Provide the (x, y) coordinate of the cell's center where the given text is located.  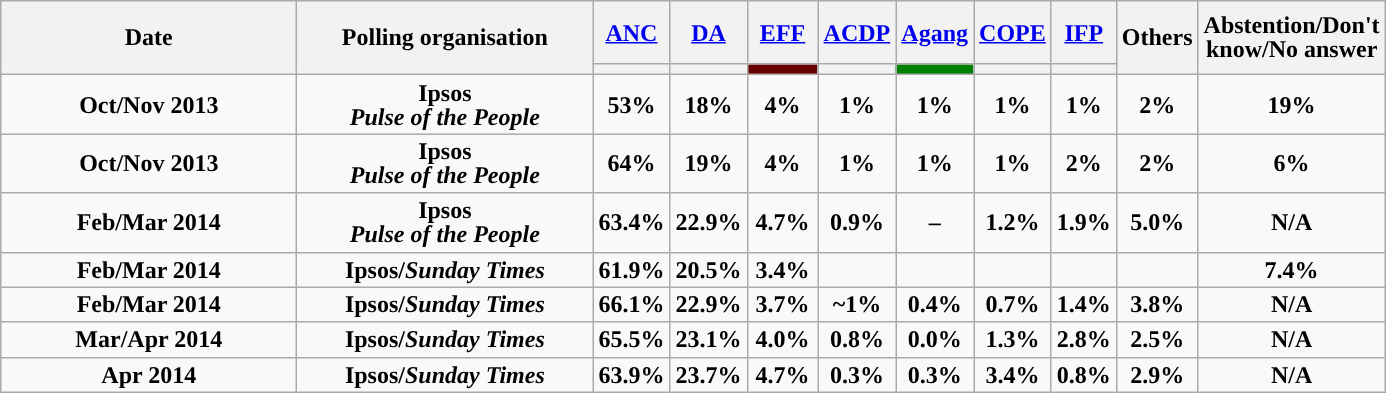
Apr 2014 (149, 374)
3.8% (1157, 304)
4.0% (782, 340)
Polling organisation (445, 38)
66.1% (632, 304)
23.1% (708, 340)
5.0% (1157, 222)
Mar/Apr 2014 (149, 340)
23.7% (708, 374)
7.4% (1292, 270)
0.9% (857, 222)
1.2% (1013, 222)
1.4% (1084, 304)
20.5% (708, 270)
64% (632, 164)
Abstention/Don't know/No answer (1292, 38)
COPE (1013, 32)
2.5% (1157, 340)
3.7% (782, 304)
61.9% (632, 270)
0.0% (935, 340)
1.3% (1013, 340)
0.7% (1013, 304)
ANC (632, 32)
Others (1157, 38)
~1% (857, 304)
EFF (782, 32)
– (935, 222)
Date (149, 38)
0.4% (935, 304)
6% (1292, 164)
63.4% (632, 222)
2.8% (1084, 340)
IFP (1084, 32)
65.5% (632, 340)
DA (708, 32)
63.9% (632, 374)
Agang (935, 32)
18% (708, 104)
2.9% (1157, 374)
ACDP (857, 32)
1.9% (1084, 222)
53% (632, 104)
